From the cell containing the given text, extract its center point as [x, y] coordinate. 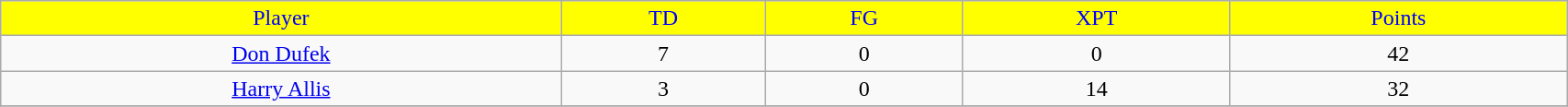
Points [1398, 18]
42 [1398, 53]
Player [281, 18]
Harry Allis [281, 89]
FG [863, 18]
32 [1398, 89]
14 [1097, 89]
Don Dufek [281, 53]
XPT [1097, 18]
3 [663, 89]
TD [663, 18]
7 [663, 53]
